Search for the cell housing the specified text and yield its [X, Y] center coordinate. 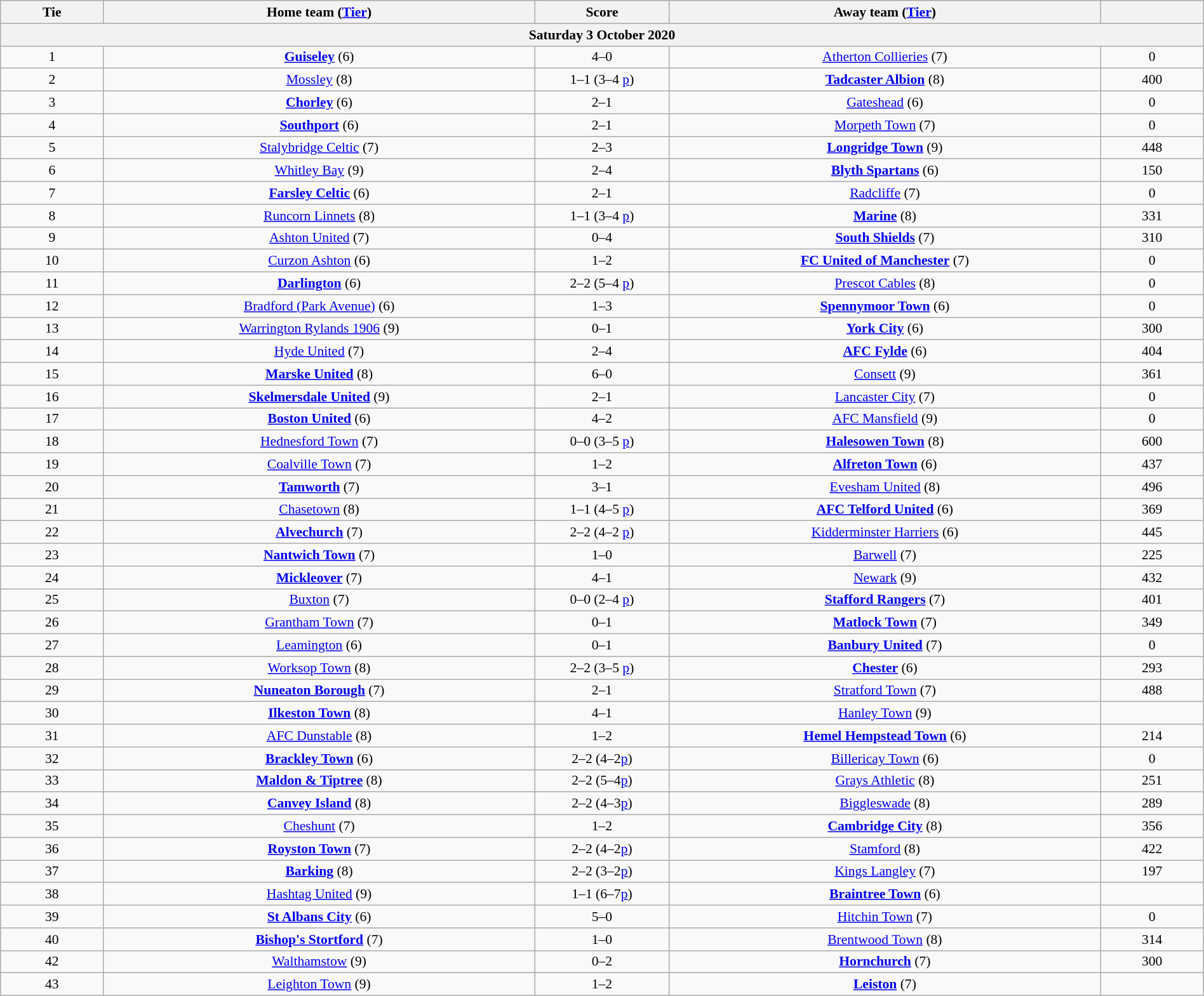
Mossley (8) [319, 80]
4–0 [602, 57]
19 [52, 465]
Buxton (7) [319, 600]
12 [52, 306]
6 [52, 171]
Hashtag United (9) [319, 894]
Farsley Celtic (6) [319, 193]
15 [52, 374]
35 [52, 827]
Hemel Hempstead Town (6) [885, 736]
21 [52, 510]
Stafford Rangers (7) [885, 600]
310 [1152, 238]
Hyde United (7) [319, 352]
Coalville Town (7) [319, 465]
Matlock Town (7) [885, 623]
Grays Athletic (8) [885, 781]
422 [1152, 849]
0–0 (2–4 p) [602, 600]
Tie [52, 12]
0–0 (3–5 p) [602, 442]
Score [602, 12]
225 [1152, 555]
Stratford Town (7) [885, 691]
7 [52, 193]
34 [52, 804]
0–2 [602, 962]
Kings Langley (7) [885, 872]
5–0 [602, 917]
FC United of Manchester (7) [885, 261]
25 [52, 600]
27 [52, 646]
Evesham United (8) [885, 487]
1–1 (6–7p) [602, 894]
AFC Mansfield (9) [885, 419]
Brentwood Town (8) [885, 940]
6–0 [602, 374]
2–2 (4–2 p) [602, 533]
488 [1152, 691]
1 [52, 57]
150 [1152, 171]
Ilkeston Town (8) [319, 714]
Leighton Town (9) [319, 985]
Maldon & Tiptree (8) [319, 781]
Mickleover (7) [319, 578]
9 [52, 238]
Radcliffe (7) [885, 193]
43 [52, 985]
Bishop's Stortford (7) [319, 940]
Hednesford Town (7) [319, 442]
Grantham Town (7) [319, 623]
20 [52, 487]
30 [52, 714]
38 [52, 894]
Guiseley (6) [319, 57]
Boston United (6) [319, 419]
26 [52, 623]
37 [52, 872]
437 [1152, 465]
Chester (6) [885, 668]
Home team (Tier) [319, 12]
8 [52, 216]
Longridge Town (9) [885, 148]
Stalybridge Celtic (7) [319, 148]
Banbury United (7) [885, 646]
South Shields (7) [885, 238]
2–2 (3–2p) [602, 872]
AFC Fylde (6) [885, 352]
23 [52, 555]
16 [52, 397]
Nuneaton Borough (7) [319, 691]
Cheshunt (7) [319, 827]
Kidderminster Harriers (6) [885, 533]
31 [52, 736]
600 [1152, 442]
Consett (9) [885, 374]
404 [1152, 352]
Morpeth Town (7) [885, 125]
17 [52, 419]
Barking (8) [319, 872]
Whitley Bay (9) [319, 171]
3 [52, 103]
Runcorn Linnets (8) [319, 216]
251 [1152, 781]
4–2 [602, 419]
289 [1152, 804]
Leamington (6) [319, 646]
2–2 (5–4 p) [602, 284]
York City (6) [885, 329]
Alvechurch (7) [319, 533]
32 [52, 759]
Away team (Tier) [885, 12]
Skelmersdale United (9) [319, 397]
11 [52, 284]
42 [52, 962]
2–3 [602, 148]
Cambridge City (8) [885, 827]
Warrington Rylands 1906 (9) [319, 329]
29 [52, 691]
197 [1152, 872]
39 [52, 917]
24 [52, 578]
Lancaster City (7) [885, 397]
Prescot Cables (8) [885, 284]
Brackley Town (6) [319, 759]
2–2 (4–3p) [602, 804]
Hitchin Town (7) [885, 917]
1–1 (4–5 p) [602, 510]
400 [1152, 80]
Curzon Ashton (6) [319, 261]
Nantwich Town (7) [319, 555]
3–1 [602, 487]
14 [52, 352]
AFC Dunstable (8) [319, 736]
1–3 [602, 306]
Bradford (Park Avenue) (6) [319, 306]
369 [1152, 510]
4 [52, 125]
331 [1152, 216]
22 [52, 533]
2 [52, 80]
Darlington (6) [319, 284]
10 [52, 261]
Hornchurch (7) [885, 962]
Ashton United (7) [319, 238]
Royston Town (7) [319, 849]
36 [52, 849]
314 [1152, 940]
2–2 (3–5 p) [602, 668]
Biggleswade (8) [885, 804]
293 [1152, 668]
432 [1152, 578]
13 [52, 329]
Braintree Town (6) [885, 894]
445 [1152, 533]
Halesowen Town (8) [885, 442]
Atherton Collieries (7) [885, 57]
Gateshead (6) [885, 103]
Canvey Island (8) [319, 804]
448 [1152, 148]
Chasetown (8) [319, 510]
18 [52, 442]
Marske United (8) [319, 374]
496 [1152, 487]
Barwell (7) [885, 555]
Tadcaster Albion (8) [885, 80]
2–2 (5–4p) [602, 781]
Leiston (7) [885, 985]
Walthamstow (9) [319, 962]
361 [1152, 374]
Alfreton Town (6) [885, 465]
Stamford (8) [885, 849]
Hanley Town (9) [885, 714]
214 [1152, 736]
Billericay Town (6) [885, 759]
Southport (6) [319, 125]
Spennymoor Town (6) [885, 306]
Chorley (6) [319, 103]
Worksop Town (8) [319, 668]
Saturday 3 October 2020 [602, 35]
401 [1152, 600]
5 [52, 148]
Marine (8) [885, 216]
28 [52, 668]
Tamworth (7) [319, 487]
Newark (9) [885, 578]
33 [52, 781]
356 [1152, 827]
349 [1152, 623]
0–4 [602, 238]
St Albans City (6) [319, 917]
AFC Telford United (6) [885, 510]
Blyth Spartans (6) [885, 171]
40 [52, 940]
